Find where the given text appears and provide that cell's center as (x, y) coordinate. 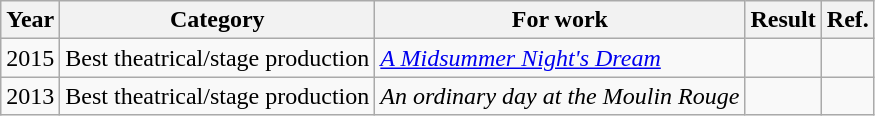
An ordinary day at the Moulin Rouge (560, 96)
2015 (30, 58)
2013 (30, 96)
Category (218, 20)
For work (560, 20)
Year (30, 20)
Ref. (848, 20)
Result (783, 20)
A Midsummer Night's Dream (560, 58)
